Return the (X, Y) coordinate for the center point of the cell that contains the specified text.  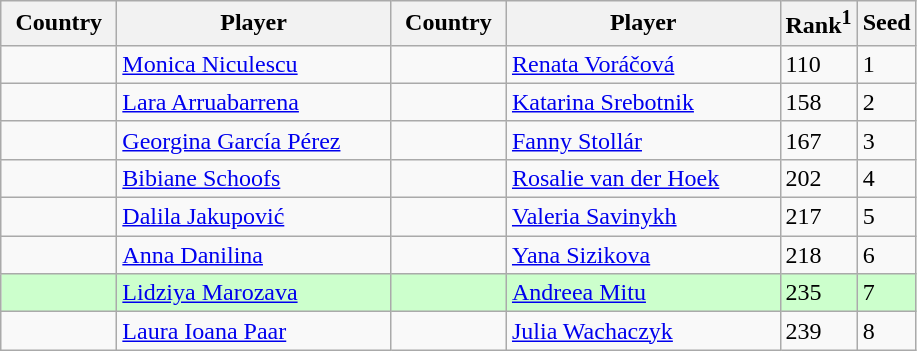
218 (818, 255)
Lidziya Marozava (254, 293)
Katarina Srebotnik (643, 102)
217 (818, 217)
Yana Sizikova (643, 255)
5 (886, 217)
Seed (886, 24)
2 (886, 102)
Rosalie van der Hoek (643, 178)
8 (886, 331)
Anna Danilina (254, 255)
Fanny Stollár (643, 140)
202 (818, 178)
6 (886, 255)
Valeria Savinykh (643, 217)
Dalila Jakupović (254, 217)
4 (886, 178)
Georgina García Pérez (254, 140)
158 (818, 102)
235 (818, 293)
Laura Ioana Paar (254, 331)
110 (818, 64)
Monica Niculescu (254, 64)
239 (818, 331)
167 (818, 140)
Renata Voráčová (643, 64)
Bibiane Schoofs (254, 178)
Andreea Mitu (643, 293)
Lara Arruabarrena (254, 102)
Julia Wachaczyk (643, 331)
7 (886, 293)
Rank1 (818, 24)
3 (886, 140)
1 (886, 64)
